Search for the cell housing the specified text and yield its (X, Y) center coordinate. 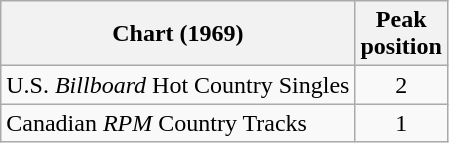
1 (401, 123)
Canadian RPM Country Tracks (178, 123)
Peakposition (401, 34)
Chart (1969) (178, 34)
2 (401, 85)
U.S. Billboard Hot Country Singles (178, 85)
